Identify which cell holds the provided text, then report its (X, Y) central coordinate. 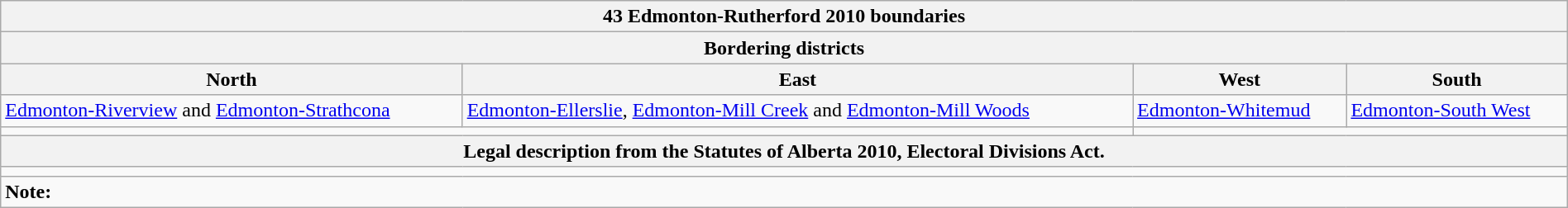
Edmonton-South West (1457, 111)
Edmonton-Ellerslie, Edmonton-Mill Creek and Edmonton-Mill Woods (797, 111)
Bordering districts (784, 48)
Edmonton-Whitemud (1240, 111)
East (797, 79)
West (1240, 79)
South (1457, 79)
North (232, 79)
Edmonton-Riverview and Edmonton-Strathcona (232, 111)
Note: (784, 191)
Legal description from the Statutes of Alberta 2010, Electoral Divisions Act. (784, 151)
43 Edmonton-Rutherford 2010 boundaries (784, 17)
